Capture the cell that displays the provided text and extract its [x, y] central coordinate. 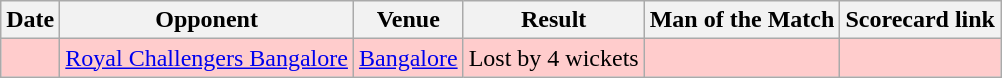
Lost by 4 wickets [554, 58]
Opponent [207, 20]
Man of the Match [742, 20]
Venue [408, 20]
Date [30, 20]
Scorecard link [920, 20]
Result [554, 20]
Bangalore [408, 58]
Royal Challengers Bangalore [207, 58]
